From the cell containing the given text, extract its center point as (X, Y) coordinate. 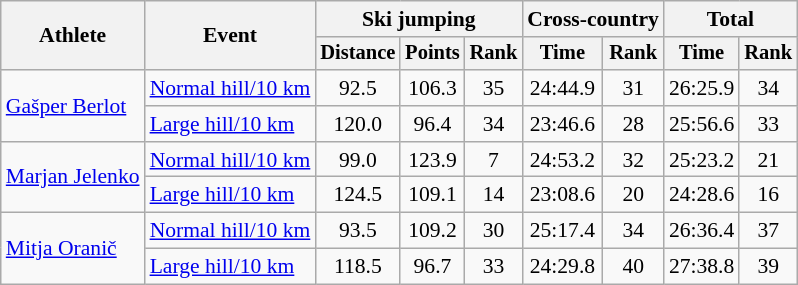
Marjan Jelenko (73, 178)
124.5 (358, 195)
23:46.6 (562, 124)
35 (494, 88)
Mitja Oranič (73, 248)
Gašper Berlot (73, 106)
16 (768, 195)
25:17.4 (562, 231)
123.9 (432, 160)
92.5 (358, 88)
14 (494, 195)
26:36.4 (702, 231)
24:44.9 (562, 88)
20 (634, 195)
Event (230, 36)
Distance (358, 54)
96.4 (432, 124)
25:56.6 (702, 124)
109.2 (432, 231)
93.5 (358, 231)
Cross-country (593, 19)
37 (768, 231)
Ski jumping (418, 19)
26:25.9 (702, 88)
106.3 (432, 88)
23:08.6 (562, 195)
32 (634, 160)
24:28.6 (702, 195)
39 (768, 267)
24:29.8 (562, 267)
118.5 (358, 267)
96.7 (432, 267)
7 (494, 160)
24:53.2 (562, 160)
120.0 (358, 124)
28 (634, 124)
25:23.2 (702, 160)
Points (432, 54)
21 (768, 160)
31 (634, 88)
Total (730, 19)
27:38.8 (702, 267)
99.0 (358, 160)
40 (634, 267)
Athlete (73, 36)
30 (494, 231)
109.1 (432, 195)
